Return (X, Y) of the center of cell containing provided text 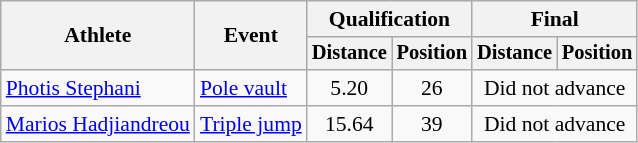
Photis Stephani (98, 88)
Qualification (390, 19)
Event (251, 36)
Triple jump (251, 124)
39 (432, 124)
15.64 (350, 124)
Final (554, 19)
Athlete (98, 36)
26 (432, 88)
Marios Hadjiandreou (98, 124)
5.20 (350, 88)
Pole vault (251, 88)
